Pinpoint the cell where the given text exists, returning its (x, y) midpoint coordinate. 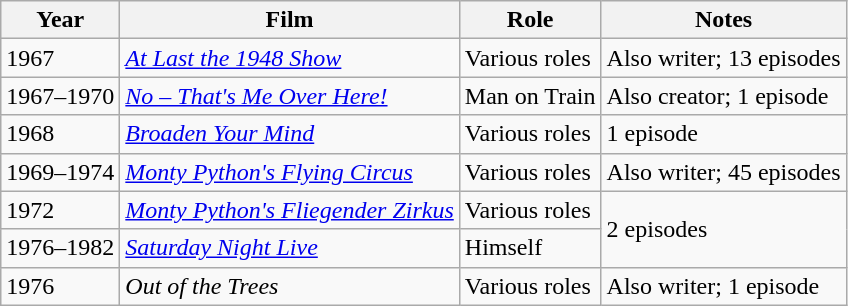
Monty Python's Fliegender Zirkus (290, 210)
1969–1974 (60, 172)
Monty Python's Flying Circus (290, 172)
1972 (60, 210)
1 episode (724, 134)
1976 (60, 286)
Role (530, 20)
1967–1970 (60, 96)
1976–1982 (60, 248)
Also writer; 1 episode (724, 286)
Broaden Your Mind (290, 134)
Man on Train (530, 96)
Also writer; 45 episodes (724, 172)
1968 (60, 134)
Year (60, 20)
Also writer; 13 episodes (724, 58)
Himself (530, 248)
1967 (60, 58)
Also creator; 1 episode (724, 96)
Film (290, 20)
Notes (724, 20)
Out of the Trees (290, 286)
Saturday Night Live (290, 248)
At Last the 1948 Show (290, 58)
No – That's Me Over Here! (290, 96)
2 episodes (724, 229)
